For the text-containing cell, return its midpoint in [X, Y] coordinate format. 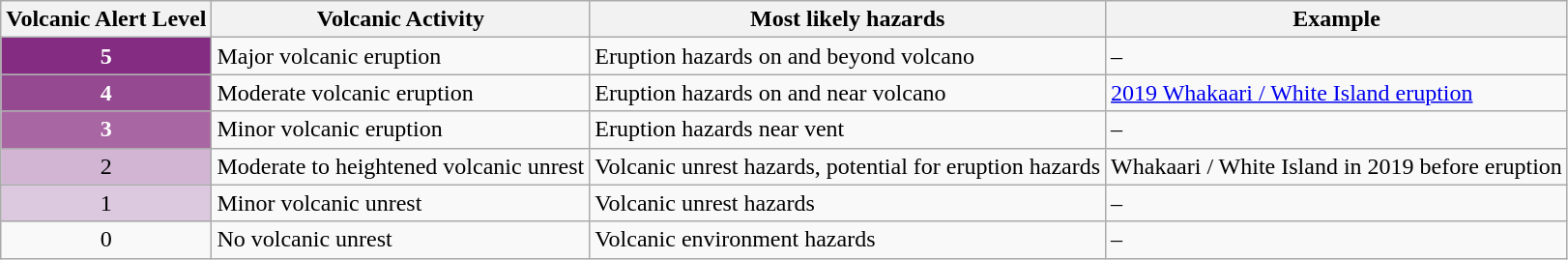
2 [106, 166]
Most likely hazards [848, 19]
Whakaari / White Island in 2019 before eruption [1337, 166]
Volcanic unrest hazards [848, 203]
Minor volcanic eruption [400, 130]
0 [106, 240]
3 [106, 130]
1 [106, 203]
Volcanic Alert Level [106, 19]
Volcanic environment hazards [848, 240]
Volcanic Activity [400, 19]
4 [106, 93]
5 [106, 56]
Major volcanic eruption [400, 56]
Volcanic unrest hazards, potential for eruption hazards [848, 166]
Example [1337, 19]
2019 Whakaari / White Island eruption [1337, 93]
No volcanic unrest [400, 240]
Eruption hazards on and near volcano [848, 93]
Moderate to heightened volcanic unrest [400, 166]
Eruption hazards on and beyond volcano [848, 56]
Moderate volcanic eruption [400, 93]
Minor volcanic unrest [400, 203]
Eruption hazards near vent [848, 130]
